From the cell containing the given text, extract its center point as (X, Y) coordinate. 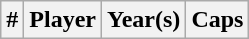
# (12, 20)
Caps (218, 20)
Player (63, 20)
Year(s) (144, 20)
